Determine the [x, y] coordinate at the center of the cell enclosing the given text.  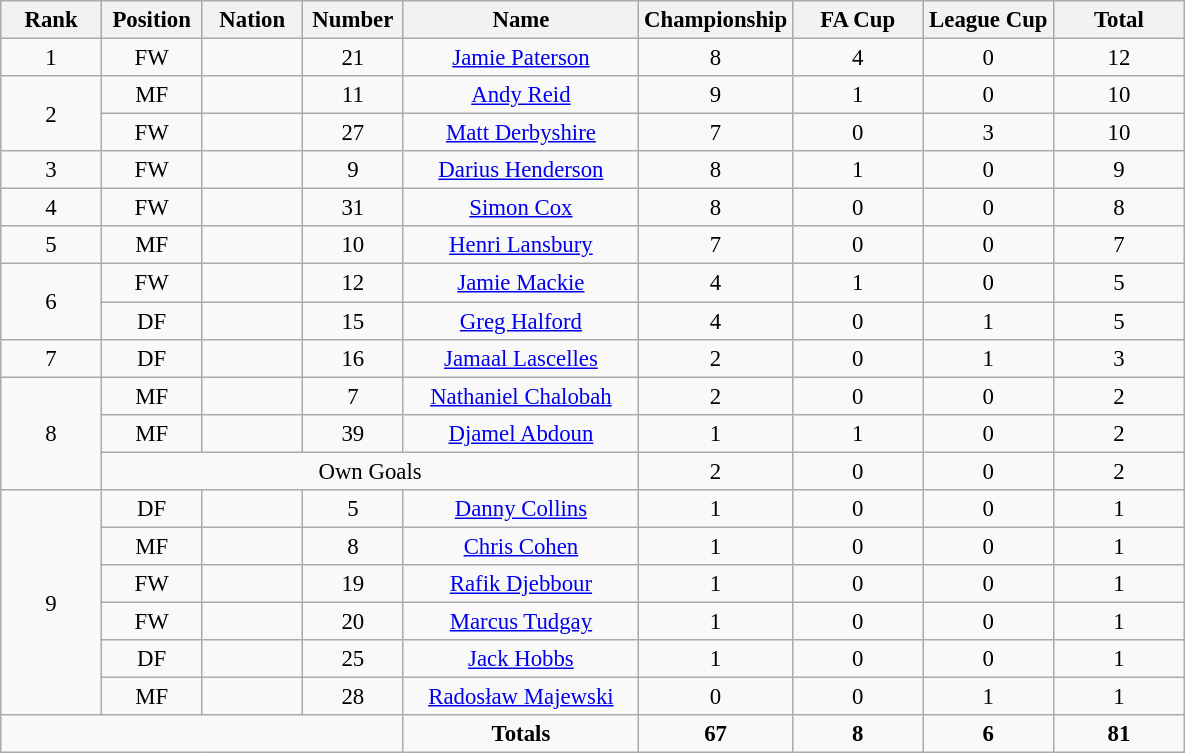
20 [354, 621]
Nathaniel Chalobah [521, 396]
Jamie Paterson [521, 58]
Henri Lansbury [521, 245]
Greg Halford [521, 321]
Danny Collins [521, 509]
League Cup [988, 20]
Radosław Majewski [521, 697]
FA Cup [858, 20]
Jamie Mackie [521, 283]
Matt Derbyshire [521, 133]
Totals [521, 734]
Rank [52, 20]
Marcus Tudgay [521, 621]
Rafik Djebbour [521, 584]
Djamel Abdoun [521, 433]
Chris Cohen [521, 546]
Name [521, 20]
21 [354, 58]
Jamaal Lascelles [521, 358]
Position [152, 20]
81 [1120, 734]
39 [354, 433]
Number [354, 20]
16 [354, 358]
28 [354, 697]
11 [354, 95]
67 [716, 734]
Andy Reid [521, 95]
15 [354, 321]
25 [354, 659]
Darius Henderson [521, 170]
Simon Cox [521, 208]
Nation [252, 20]
Jack Hobbs [521, 659]
31 [354, 208]
27 [354, 133]
Championship [716, 20]
Own Goals [370, 471]
19 [354, 584]
Total [1120, 20]
